From the cell containing the given text, extract its center point as (X, Y) coordinate. 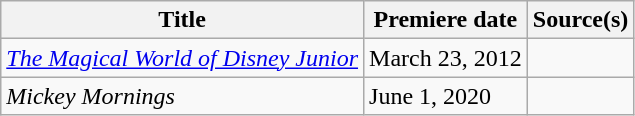
Premiere date (446, 20)
March 23, 2012 (446, 58)
June 1, 2020 (446, 96)
Mickey Mornings (182, 96)
The Magical World of Disney Junior (182, 58)
Title (182, 20)
Source(s) (580, 20)
